Capture the cell that displays the provided text and extract its (x, y) central coordinate. 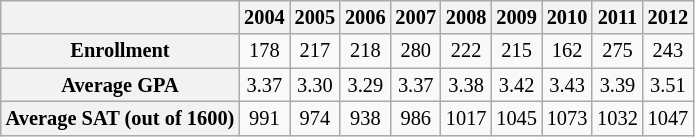
Average GPA (120, 85)
938 (365, 119)
2010 (567, 18)
217 (315, 51)
2008 (466, 18)
3.39 (617, 85)
275 (617, 51)
1047 (668, 119)
3.38 (466, 85)
2011 (617, 18)
986 (416, 119)
1032 (617, 119)
218 (365, 51)
Enrollment (120, 51)
3.43 (567, 85)
3.30 (315, 85)
162 (567, 51)
178 (264, 51)
2012 (668, 18)
Average SAT (out of 1600) (120, 119)
3.42 (516, 85)
974 (315, 119)
1045 (516, 119)
243 (668, 51)
1073 (567, 119)
3.29 (365, 85)
2006 (365, 18)
2004 (264, 18)
2005 (315, 18)
222 (466, 51)
215 (516, 51)
2009 (516, 18)
2007 (416, 18)
991 (264, 119)
1017 (466, 119)
280 (416, 51)
3.51 (668, 85)
